Detect which cell encompasses the target text, then output its [X, Y] center coordinate. 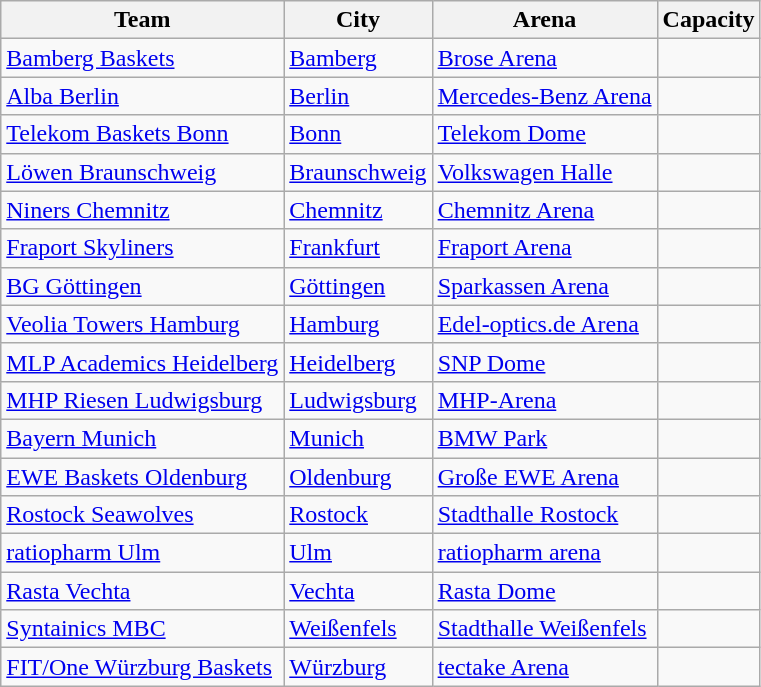
Capacity [708, 20]
Telekom Baskets Bonn [142, 134]
Rasta Vechta [142, 591]
Volkswagen Halle [544, 172]
Mercedes-Benz Arena [544, 96]
tectake Arena [544, 667]
Frankfurt [358, 248]
Chemnitz Arena [544, 210]
Bamberg Baskets [142, 58]
Stadthalle Rostock [544, 515]
SNP Dome [544, 362]
ratiopharm Ulm [142, 553]
City [358, 20]
Heidelberg [358, 362]
Arena [544, 20]
BMW Park [544, 438]
Bamberg [358, 58]
Bonn [358, 134]
Berlin [358, 96]
Göttingen [358, 286]
Oldenburg [358, 477]
Bayern Munich [142, 438]
Rostock [358, 515]
Stadthalle Weißenfels [544, 629]
Ludwigsburg [358, 400]
Sparkassen Arena [544, 286]
Team [142, 20]
Munich [358, 438]
Ulm [358, 553]
Braunschweig [358, 172]
Veolia Towers Hamburg [142, 324]
Chemnitz [358, 210]
EWE Baskets Oldenburg [142, 477]
Fraport Arena [544, 248]
Hamburg [358, 324]
Weißenfels [358, 629]
MHP Riesen Ludwigsburg [142, 400]
Syntainics MBC [142, 629]
Brose Arena [544, 58]
ratiopharm arena [544, 553]
FIT/One Würzburg Baskets [142, 667]
Würzburg [358, 667]
Fraport Skyliners [142, 248]
MHP-Arena [544, 400]
Vechta [358, 591]
Rostock Seawolves [142, 515]
BG Göttingen [142, 286]
Große EWE Arena [544, 477]
Alba Berlin [142, 96]
Rasta Dome [544, 591]
Edel-optics.de Arena [544, 324]
Löwen Braunschweig [142, 172]
Niners Chemnitz [142, 210]
Telekom Dome [544, 134]
MLP Academics Heidelberg [142, 362]
